Return [X, Y] of the center of cell containing provided text 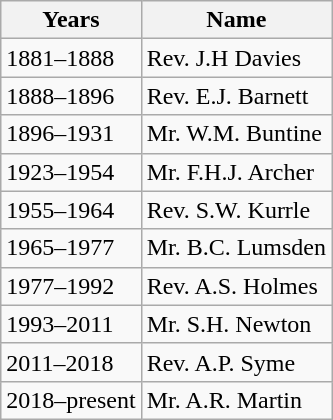
Mr. W.M. Buntine [236, 134]
1888–1896 [71, 96]
2018–present [71, 400]
1977–1992 [71, 286]
Mr. F.H.J. Archer [236, 172]
1965–1977 [71, 248]
Rev. S.W. Kurrle [236, 210]
1923–1954 [71, 172]
Years [71, 20]
Name [236, 20]
1955–1964 [71, 210]
1881–1888 [71, 58]
Rev. A.S. Holmes [236, 286]
1993–2011 [71, 324]
Mr. B.C. Lumsden [236, 248]
1896–1931 [71, 134]
Mr. A.R. Martin [236, 400]
Rev. A.P. Syme [236, 362]
Rev. J.H Davies [236, 58]
2011–2018 [71, 362]
Mr. S.H. Newton [236, 324]
Rev. E.J. Barnett [236, 96]
